Determine the (X, Y) coordinate at the center of the cell enclosing the given text.  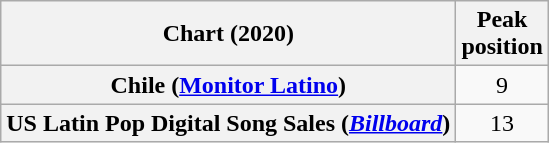
13 (502, 123)
US Latin Pop Digital Song Sales (Billboard) (228, 123)
Chart (2020) (228, 34)
9 (502, 85)
Peakposition (502, 34)
Chile (Monitor Latino) (228, 85)
